Pinpoint the cell where the given text exists, returning its [x, y] midpoint coordinate. 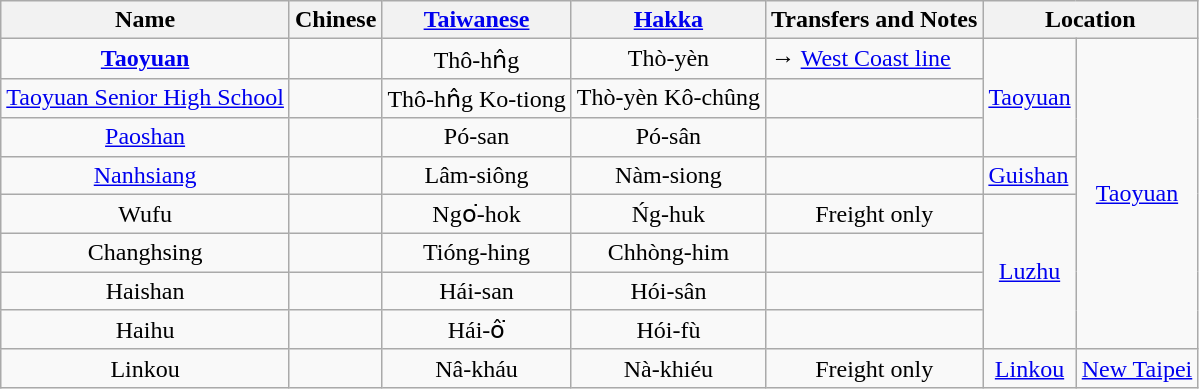
Thô-hn̂g [476, 59]
Tióng-hing [476, 253]
Chhòng-him [668, 253]
Taoyuan Senior High School [146, 98]
Changhsing [146, 253]
Transfers and Notes [874, 20]
Pó-sân [668, 137]
Ńg-huk [668, 214]
Hói-sân [668, 291]
→ West Coast line [874, 59]
Thò-yèn [668, 59]
Wufu [146, 214]
Paoshan [146, 137]
Nà-khiéu [668, 368]
Hái-san [476, 291]
Nanhsiang [146, 175]
Haishan [146, 291]
Hái-ô͘ [476, 330]
Nàm-siong [668, 175]
Lâm-siông [476, 175]
New Taipei [1137, 368]
Name [146, 20]
Taiwanese [476, 20]
Haihu [146, 330]
Location [1090, 20]
Hakka [668, 20]
Pó-san [476, 137]
Nâ-kháu [476, 368]
Guishan [1030, 175]
Luzhu [1030, 272]
Chinese [335, 20]
Hói-fù [668, 330]
Thò-yèn Kô-chûng [668, 98]
Thô-hn̂g Ko-tiong [476, 98]
Ngo͘-hok [476, 214]
